Output the (X, Y) coordinate of the center of the cell containing the given text.  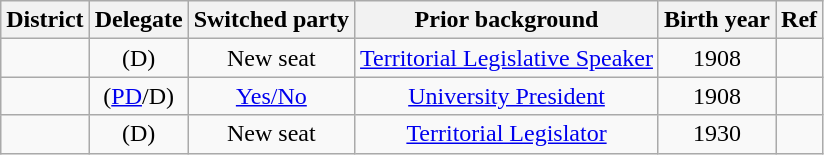
Prior background (507, 20)
Switched party (271, 20)
University President (507, 96)
1930 (716, 134)
Birth year (716, 20)
Territorial Legislative Speaker (507, 58)
Ref (800, 20)
Territorial Legislator (507, 134)
District (45, 20)
Yes/No (271, 96)
(PD/D) (138, 96)
Delegate (138, 20)
